Extract the (X, Y) coordinate from the center of the cell holding the provided text.  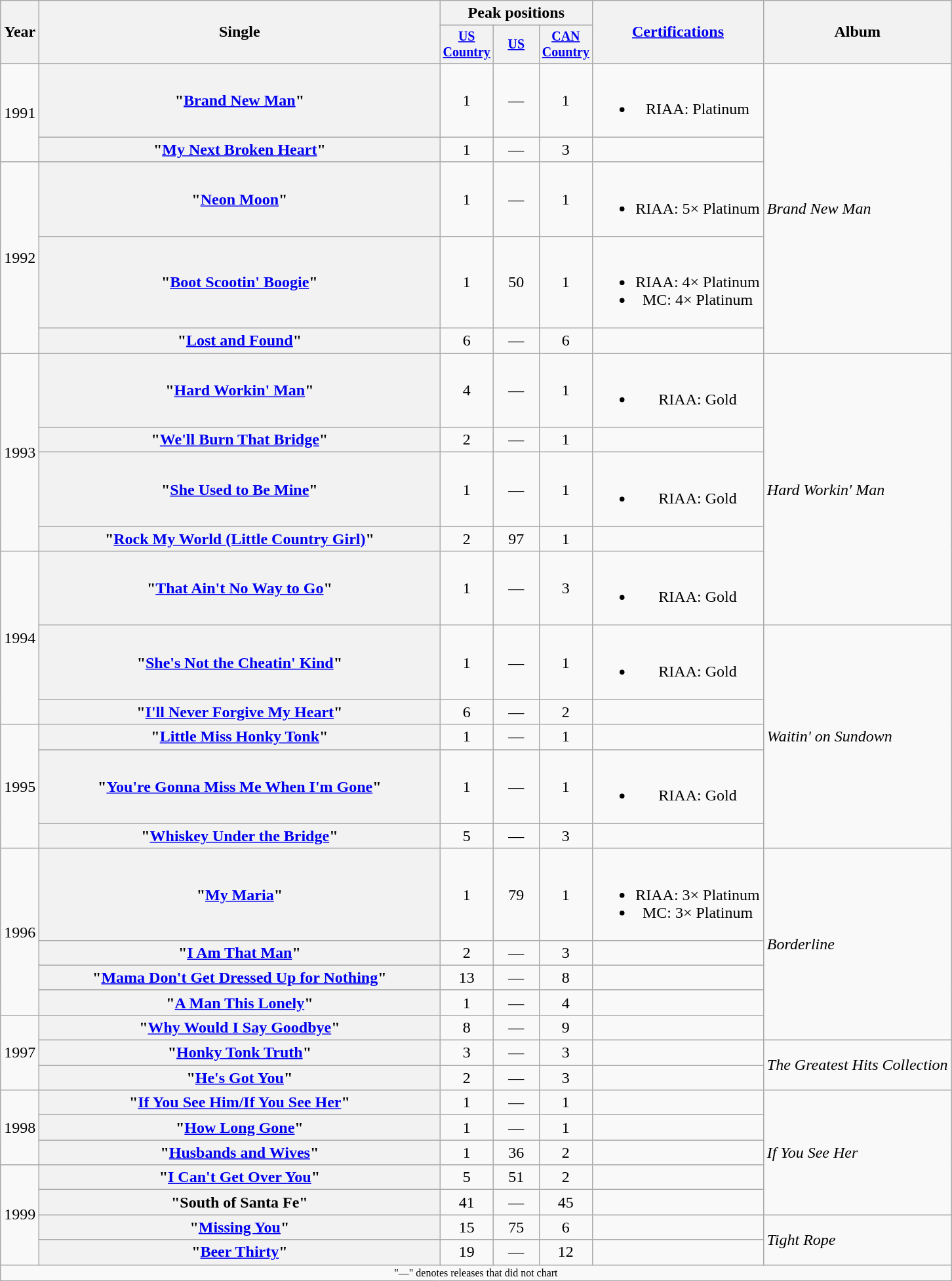
"Whiskey Under the Bridge" (240, 836)
Certifications (678, 32)
1998 (20, 1128)
19 (467, 1252)
41 (467, 1202)
1996 (20, 932)
RIAA: Platinum (678, 100)
75 (517, 1227)
"Missing You" (240, 1227)
"Rock My World (Little Country Girl)" (240, 539)
"My Next Broken Heart" (240, 149)
RIAA: 4× PlatinumMC: 4× Platinum (678, 282)
1994 (20, 638)
1991 (20, 113)
"I'll Never Forgive My Heart" (240, 712)
Year (20, 32)
"—" denotes releases that did not chart (476, 1272)
"Boot Scootin' Boogie" (240, 282)
1995 (20, 787)
CAN Country (566, 45)
"Little Miss Honky Tonk" (240, 737)
"Beer Thirty" (240, 1252)
97 (517, 539)
1997 (20, 1052)
45 (566, 1202)
1999 (20, 1215)
"Honky Tonk Truth" (240, 1053)
"Mama Don't Get Dressed Up for Nothing" (240, 977)
1993 (20, 452)
The Greatest Hits Collection (858, 1065)
Tight Rope (858, 1240)
RIAA: 3× PlatinumMC: 3× Platinum (678, 894)
"He's Got You" (240, 1078)
9 (566, 1027)
"South of Santa Fe" (240, 1202)
"Lost and Found" (240, 341)
79 (517, 894)
"Why Would I Say Goodbye" (240, 1027)
12 (566, 1252)
Borderline (858, 944)
"Neon Moon" (240, 199)
US Country (467, 45)
Hard Workin' Man (858, 489)
"I Am That Man" (240, 953)
"A Man This Lonely" (240, 1002)
13 (467, 977)
51 (517, 1177)
"She Used to Be Mine" (240, 489)
15 (467, 1227)
"Hard Workin' Man" (240, 391)
"Brand New Man" (240, 100)
RIAA: 5× Platinum (678, 199)
If You See Her (858, 1153)
"I Can't Get Over You" (240, 1177)
50 (517, 282)
"She's Not the Cheatin' Kind" (240, 662)
36 (517, 1153)
"If You See Him/If You See Her" (240, 1103)
US (517, 45)
Album (858, 32)
Peak positions (517, 13)
"My Maria" (240, 894)
Brand New Man (858, 208)
1992 (20, 257)
Single (240, 32)
"Husbands and Wives" (240, 1153)
"You're Gonna Miss Me When I'm Gone" (240, 787)
"That Ain't No Way to Go" (240, 589)
"We'll Burn That Bridge" (240, 440)
Waitin' on Sundown (858, 737)
"How Long Gone" (240, 1128)
